Extract the (X, Y) coordinate from the center of the cell holding the provided text.  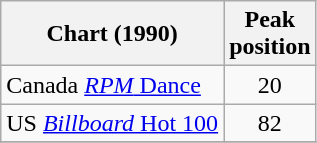
Peakposition (270, 34)
20 (270, 85)
US Billboard Hot 100 (112, 123)
Chart (1990) (112, 34)
Canada RPM Dance (112, 85)
82 (270, 123)
